From the cell containing the given text, extract its center point as (x, y) coordinate. 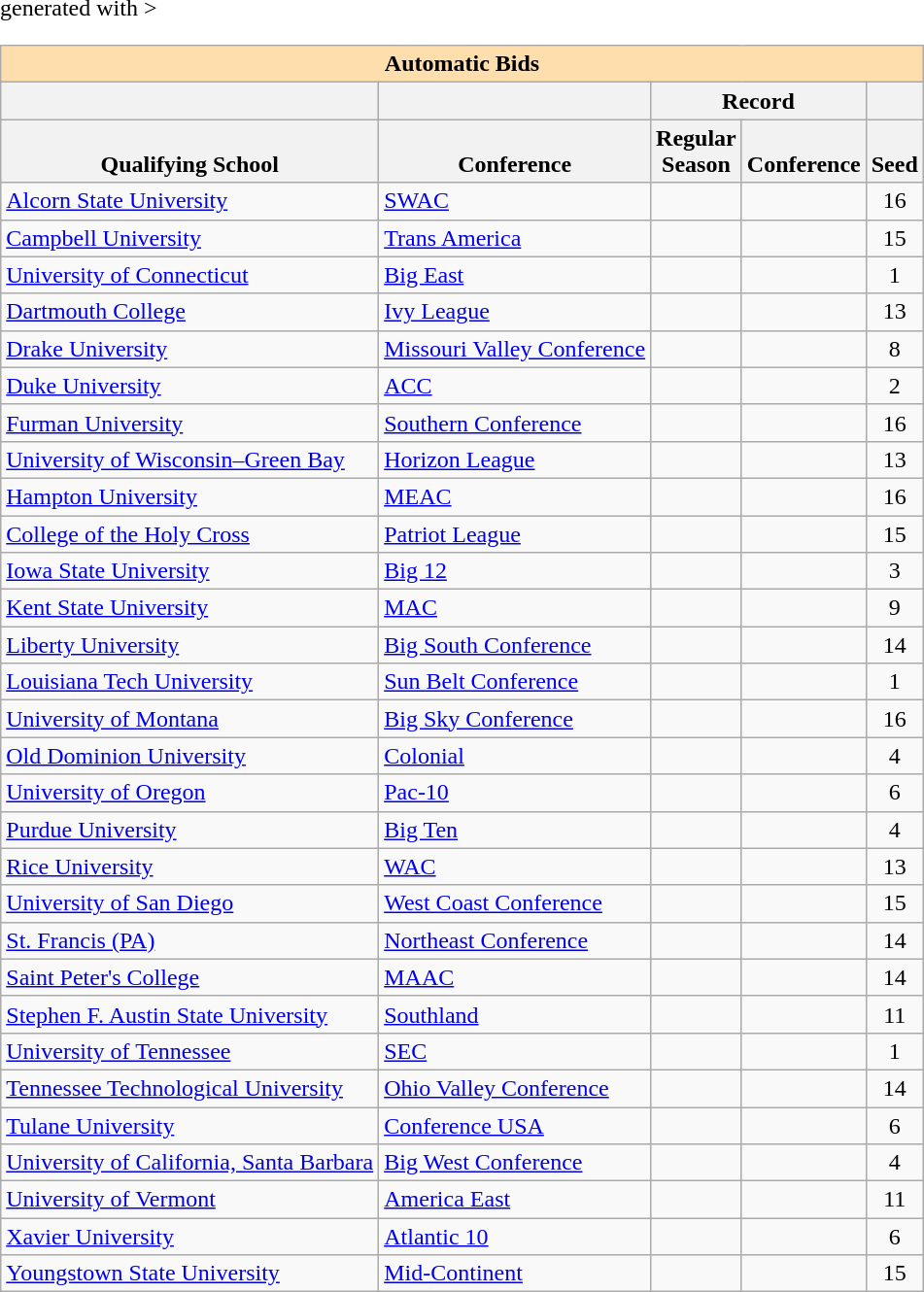
Southland (515, 1014)
University of San Diego (190, 903)
Big South Conference (515, 645)
University of Wisconsin–Green Bay (190, 459)
Drake University (190, 349)
Big West Conference (515, 1163)
Rice University (190, 867)
Mid-Continent (515, 1274)
3 (894, 571)
Conference USA (515, 1126)
Alcorn State University (190, 201)
University of Montana (190, 719)
College of the Holy Cross (190, 533)
Hampton University (190, 496)
SWAC (515, 201)
MAC (515, 608)
MAAC (515, 977)
Ohio Valley Conference (515, 1088)
Missouri Valley Conference (515, 349)
8 (894, 349)
Record (759, 101)
Big Ten (515, 830)
SEC (515, 1051)
Louisiana Tech University (190, 682)
Xavier University (190, 1237)
University of Tennessee (190, 1051)
West Coast Conference (515, 903)
Iowa State University (190, 571)
Saint Peter's College (190, 977)
University of California, Santa Barbara (190, 1163)
WAC (515, 867)
Purdue University (190, 830)
Regular Season (697, 152)
Automatic Bids (462, 64)
ACC (515, 386)
Stephen F. Austin State University (190, 1014)
MEAC (515, 496)
Big East (515, 275)
Northeast Conference (515, 940)
Liberty University (190, 645)
Atlantic 10 (515, 1237)
9 (894, 608)
Colonial (515, 756)
Duke University (190, 386)
University of Connecticut (190, 275)
Big 12 (515, 571)
Campbell University (190, 238)
St. Francis (PA) (190, 940)
America East (515, 1200)
Furman University (190, 423)
2 (894, 386)
Big Sky Conference (515, 719)
Ivy League (515, 312)
Southern Conference (515, 423)
Old Dominion University (190, 756)
Tulane University (190, 1126)
University of Vermont (190, 1200)
Trans America (515, 238)
Dartmouth College (190, 312)
Horizon League (515, 459)
Seed (894, 152)
Sun Belt Conference (515, 682)
Tennessee Technological University (190, 1088)
Youngstown State University (190, 1274)
Kent State University (190, 608)
Patriot League (515, 533)
Qualifying School (190, 152)
University of Oregon (190, 793)
Pac-10 (515, 793)
